Return the [x, y] coordinate for the center point of the cell that contains the specified text.  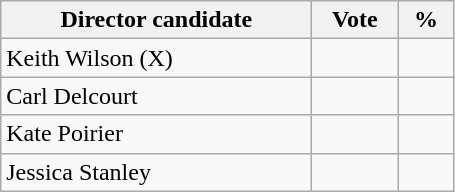
Carl Delcourt [156, 96]
Director candidate [156, 20]
Vote [355, 20]
% [426, 20]
Kate Poirier [156, 134]
Jessica Stanley [156, 172]
Keith Wilson (X) [156, 58]
